Extract the (x, y) coordinate from the center of the cell holding the provided text.  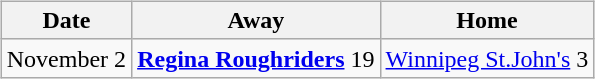
Home (487, 20)
Date (66, 20)
Away (256, 20)
November 2 (66, 58)
Regina Roughriders 19 (256, 58)
Winnipeg St.John's 3 (487, 58)
